Return [X, Y] of the center of cell containing provided text 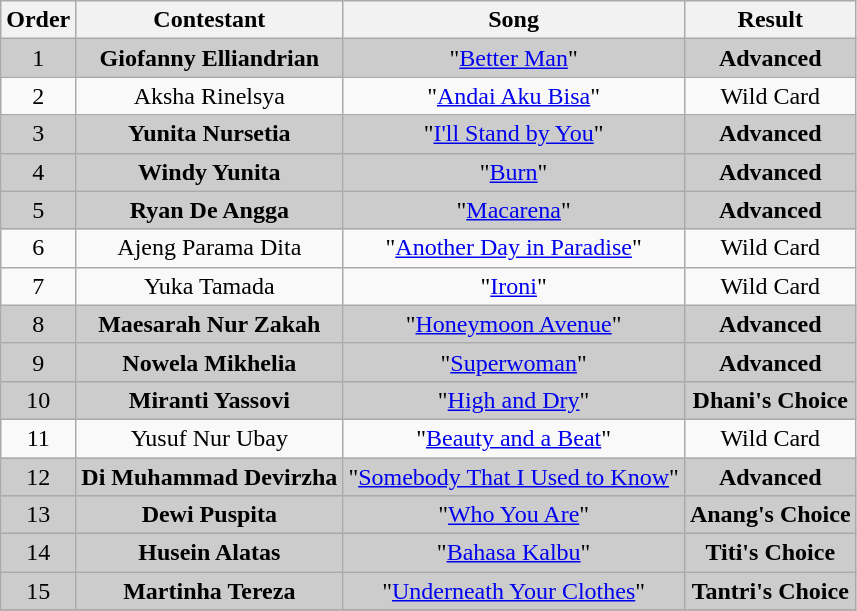
9 [38, 362]
"Beauty and a Beat" [514, 438]
Order [38, 20]
1 [38, 58]
"Ironi" [514, 286]
Ajeng Parama Dita [210, 248]
4 [38, 172]
10 [38, 400]
"Who You Are" [514, 515]
Nowela Mikhelia [210, 362]
13 [38, 515]
"High and Dry" [514, 400]
"Somebody That I Used to Know" [514, 477]
Dhani's Choice [770, 400]
3 [38, 134]
14 [38, 553]
Tantri's Choice [770, 591]
Windy Yunita [210, 172]
Miranti Yassovi [210, 400]
Yusuf Nur Ubay [210, 438]
"Bahasa Kalbu" [514, 553]
Dewi Puspita [210, 515]
5 [38, 210]
Ryan De Angga [210, 210]
"Macarena" [514, 210]
Giofanny Elliandrian [210, 58]
Titi's Choice [770, 553]
"Burn" [514, 172]
Martinha Tereza [210, 591]
15 [38, 591]
"Superwoman" [514, 362]
Result [770, 20]
"Better Man" [514, 58]
Song [514, 20]
Di Muhammad Devirzha [210, 477]
"Honeymoon Avenue" [514, 324]
2 [38, 96]
"I'll Stand by You" [514, 134]
"Underneath Your Clothes" [514, 591]
"Andai Aku Bisa" [514, 96]
12 [38, 477]
Maesarah Nur Zakah [210, 324]
Husein Alatas [210, 553]
7 [38, 286]
Aksha Rinelsya [210, 96]
8 [38, 324]
Anang's Choice [770, 515]
"Another Day in Paradise" [514, 248]
Yunita Nursetia [210, 134]
Contestant [210, 20]
11 [38, 438]
6 [38, 248]
Yuka Tamada [210, 286]
